For the text-containing cell, return its midpoint in [X, Y] coordinate format. 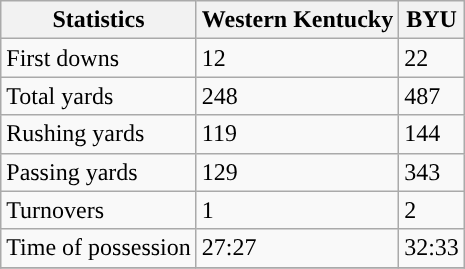
2 [432, 210]
144 [432, 134]
129 [297, 172]
487 [432, 96]
Western Kentucky [297, 20]
BYU [432, 20]
Turnovers [99, 210]
Time of possession [99, 248]
Rushing yards [99, 134]
22 [432, 58]
248 [297, 96]
12 [297, 58]
119 [297, 134]
32:33 [432, 248]
1 [297, 210]
First downs [99, 58]
Passing yards [99, 172]
343 [432, 172]
Total yards [99, 96]
27:27 [297, 248]
Statistics [99, 20]
